Return [x, y] of the center of cell containing provided text 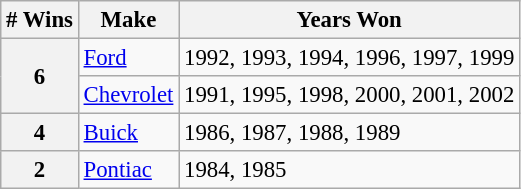
1991, 1995, 1998, 2000, 2001, 2002 [350, 95]
1984, 1985 [350, 170]
Pontiac [128, 170]
Years Won [350, 20]
Ford [128, 58]
Buick [128, 133]
2 [40, 170]
1992, 1993, 1994, 1996, 1997, 1999 [350, 58]
# Wins [40, 20]
Make [128, 20]
1986, 1987, 1988, 1989 [350, 133]
4 [40, 133]
6 [40, 76]
Chevrolet [128, 95]
